Detect which cell encompasses the target text, then output its [X, Y] center coordinate. 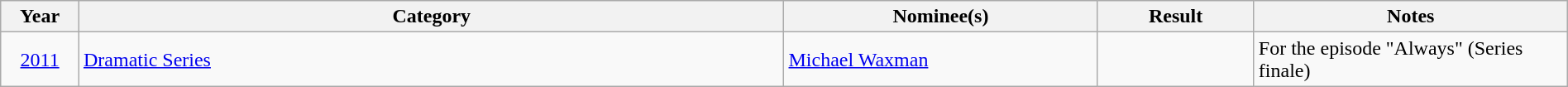
Dramatic Series [432, 60]
For the episode "Always" (Series finale) [1411, 60]
Category [432, 17]
Result [1176, 17]
Michael Waxman [941, 60]
Notes [1411, 17]
2011 [40, 60]
Year [40, 17]
Nominee(s) [941, 17]
